For the text-containing cell, return its midpoint in [x, y] coordinate format. 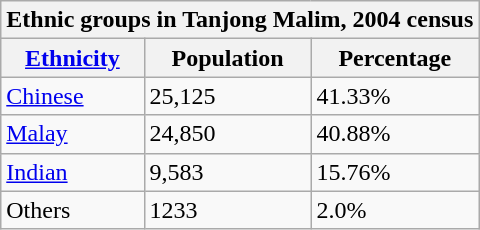
Others [72, 210]
Chinese [72, 96]
9,583 [228, 172]
Percentage [395, 58]
Population [228, 58]
Ethnicity [72, 58]
2.0% [395, 210]
41.33% [395, 96]
40.88% [395, 134]
25,125 [228, 96]
Malay [72, 134]
Indian [72, 172]
24,850 [228, 134]
Ethnic groups in Tanjong Malim, 2004 census [240, 20]
15.76% [395, 172]
1233 [228, 210]
